Capture the cell that displays the provided text and extract its [x, y] central coordinate. 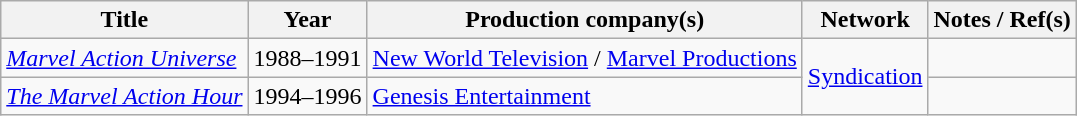
New World Television / Marvel Productions [584, 58]
1994–1996 [308, 96]
1988–1991 [308, 58]
Production company(s) [584, 20]
Notes / Ref(s) [1002, 20]
Syndication [865, 77]
The Marvel Action Hour [124, 96]
Marvel Action Universe [124, 58]
Title [124, 20]
Genesis Entertainment [584, 96]
Year [308, 20]
Network [865, 20]
